Return the (X, Y) coordinate for the center point of the cell that contains the specified text.  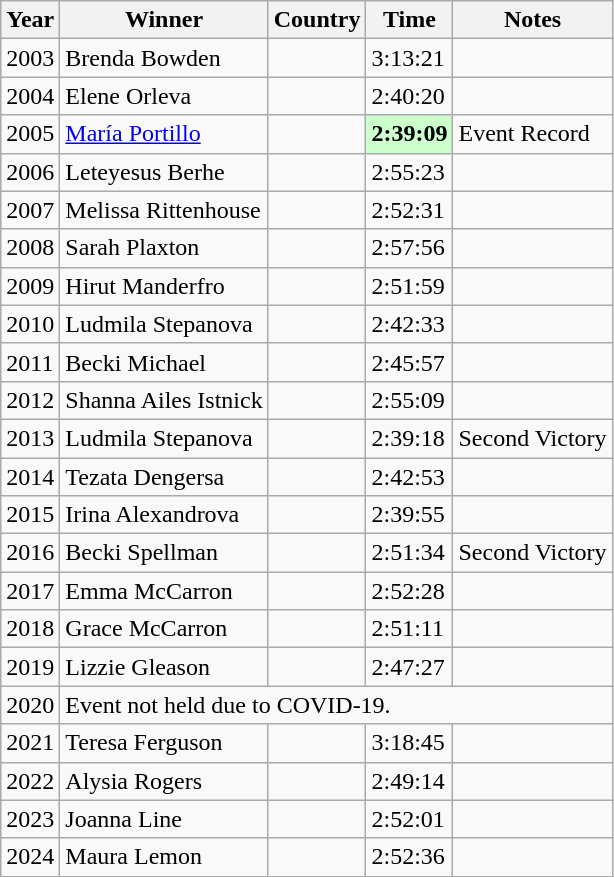
2021 (30, 743)
Event Record (532, 134)
3:18:45 (410, 743)
Teresa Ferguson (164, 743)
2:52:31 (410, 210)
2:45:57 (410, 362)
2:40:20 (410, 96)
2008 (30, 248)
2:55:09 (410, 400)
2:52:36 (410, 857)
2:42:33 (410, 324)
2:51:34 (410, 553)
2:42:53 (410, 477)
2:39:55 (410, 515)
2:52:01 (410, 819)
Alysia Rogers (164, 781)
2:57:56 (410, 248)
2014 (30, 477)
2018 (30, 629)
2004 (30, 96)
2023 (30, 819)
Winner (164, 20)
Melissa Rittenhouse (164, 210)
2:39:18 (410, 438)
2015 (30, 515)
2022 (30, 781)
2019 (30, 667)
Elene Orleva (164, 96)
2:49:14 (410, 781)
Year (30, 20)
Becki Spellman (164, 553)
Emma McCarron (164, 591)
Leteyesus Berhe (164, 172)
2013 (30, 438)
2010 (30, 324)
2016 (30, 553)
Time (410, 20)
2011 (30, 362)
Hirut Manderfro (164, 286)
2005 (30, 134)
2:55:23 (410, 172)
Sarah Plaxton (164, 248)
Becki Michael (164, 362)
2007 (30, 210)
María Portillo (164, 134)
Maura Lemon (164, 857)
2012 (30, 400)
2017 (30, 591)
2:39:09 (410, 134)
Shanna Ailes Istnick (164, 400)
2:51:59 (410, 286)
3:13:21 (410, 58)
2009 (30, 286)
Notes (532, 20)
2003 (30, 58)
Brenda Bowden (164, 58)
2:47:27 (410, 667)
Country (317, 20)
Tezata Dengersa (164, 477)
Grace McCarron (164, 629)
Lizzie Gleason (164, 667)
2024 (30, 857)
2006 (30, 172)
Irina Alexandrova (164, 515)
2020 (30, 705)
2:51:11 (410, 629)
Event not held due to COVID-19. (336, 705)
Joanna Line (164, 819)
2:52:28 (410, 591)
